Extract the [x, y] coordinate from the center of the cell holding the provided text.  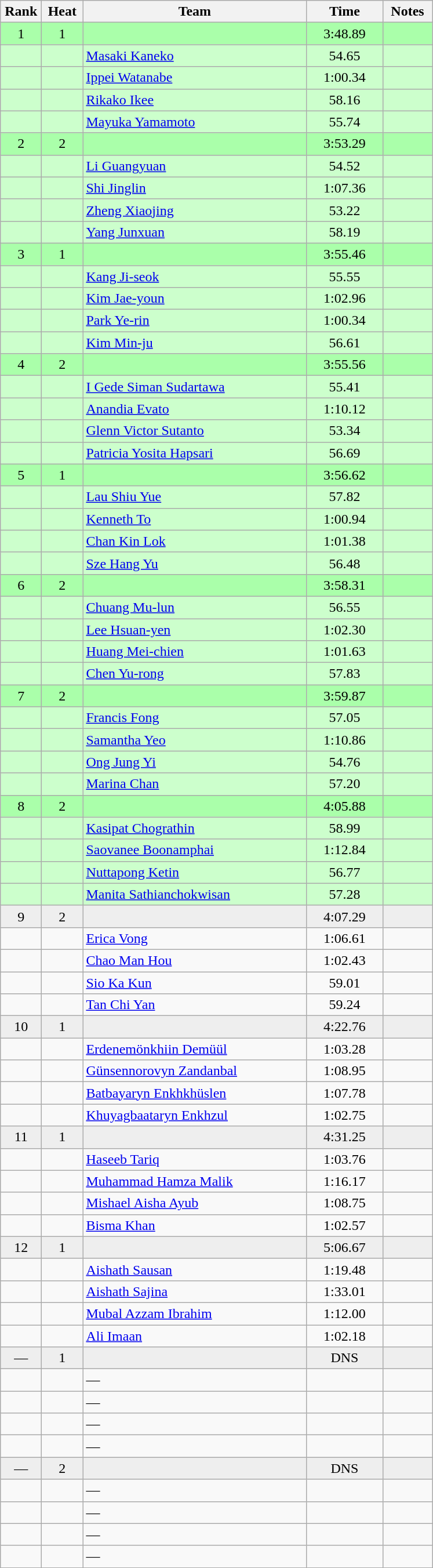
3 [21, 254]
Lee Hsuan-yen [195, 629]
Park Ye-rin [195, 321]
3:58.31 [344, 585]
Erica Vong [195, 938]
Lau Shiu Yue [195, 497]
9 [21, 916]
55.74 [344, 122]
Time [344, 12]
Mishael Aisha Ayub [195, 1203]
1:10.86 [344, 740]
5 [21, 475]
Kim Min-ju [195, 343]
Shi Jinglin [195, 188]
Chuang Mu-lun [195, 607]
3:55.56 [344, 365]
Chan Kin Lok [195, 541]
1:02.96 [344, 299]
Notes [407, 12]
1:06.61 [344, 938]
57.05 [344, 718]
1:01.38 [344, 541]
Nuttapong Ketin [195, 872]
Yang Junxuan [195, 232]
11 [21, 1137]
58.19 [344, 232]
1:02.43 [344, 960]
3:56.62 [344, 475]
55.41 [344, 387]
Kang Ji-seok [195, 277]
Haseeb Tariq [195, 1159]
1:33.01 [344, 1291]
Günsennorovyn Zandanbal [195, 1071]
Manita Sathianchokwisan [195, 894]
56.55 [344, 607]
1:03.28 [344, 1049]
Khuyagbaataryn Enkhzul [195, 1115]
1:02.30 [344, 629]
3:48.89 [344, 34]
Batbayaryn Enkhkhüslen [195, 1093]
Sze Hang Yu [195, 563]
Zheng Xiaojing [195, 210]
Chao Man Hou [195, 960]
4 [21, 365]
Samantha Yeo [195, 740]
55.55 [344, 277]
Team [195, 12]
1:00.94 [344, 519]
57.28 [344, 894]
1:02.18 [344, 1335]
1:10.12 [344, 409]
3:59.87 [344, 696]
Rank [21, 12]
1:03.76 [344, 1159]
56.69 [344, 453]
Sio Ka Kun [195, 983]
54.52 [344, 166]
Ong Jung Yi [195, 762]
Ippei Watanabe [195, 78]
Francis Fong [195, 718]
Heat [63, 12]
54.65 [344, 56]
59.24 [344, 1005]
5:06.67 [344, 1247]
58.16 [344, 100]
57.20 [344, 784]
Anandia Evato [195, 409]
4:07.29 [344, 916]
3:53.29 [344, 144]
1:02.75 [344, 1115]
Aishath Sajina [195, 1291]
57.82 [344, 497]
56.48 [344, 563]
Saovanee Boonamphai [195, 850]
Tan Chi Yan [195, 1005]
56.77 [344, 872]
Muhammad Hamza Malik [195, 1181]
Rikako Ikee [195, 100]
59.01 [344, 983]
Huang Mei-chien [195, 652]
Ali Imaan [195, 1335]
Marina Chan [195, 784]
Masaki Kaneko [195, 56]
Mayuka Yamamoto [195, 122]
6 [21, 585]
7 [21, 696]
I Gede Siman Sudartawa [195, 387]
4:05.88 [344, 806]
Glenn Victor Sutanto [195, 431]
8 [21, 806]
1:12.00 [344, 1313]
Kim Jae-youn [195, 299]
Kenneth To [195, 519]
Patricia Yosita Hapsari [195, 453]
1:16.17 [344, 1181]
Aishath Sausan [195, 1269]
53.34 [344, 431]
58.99 [344, 828]
56.61 [344, 343]
1:01.63 [344, 652]
Erdenemönkhiin Demüül [195, 1049]
Kasipat Chograthin [195, 828]
3:55.46 [344, 254]
1:12.84 [344, 850]
10 [21, 1027]
Bisma Khan [195, 1225]
12 [21, 1247]
1:08.95 [344, 1071]
Mubal Azzam Ibrahim [195, 1313]
57.83 [344, 674]
1:07.78 [344, 1093]
53.22 [344, 210]
Li Guangyuan [195, 166]
4:22.76 [344, 1027]
1:08.75 [344, 1203]
1:07.36 [344, 188]
4:31.25 [344, 1137]
1:02.57 [344, 1225]
1:19.48 [344, 1269]
54.76 [344, 762]
Chen Yu-rong [195, 674]
